Return the (X, Y) coordinate for the center point of the cell that contains the specified text.  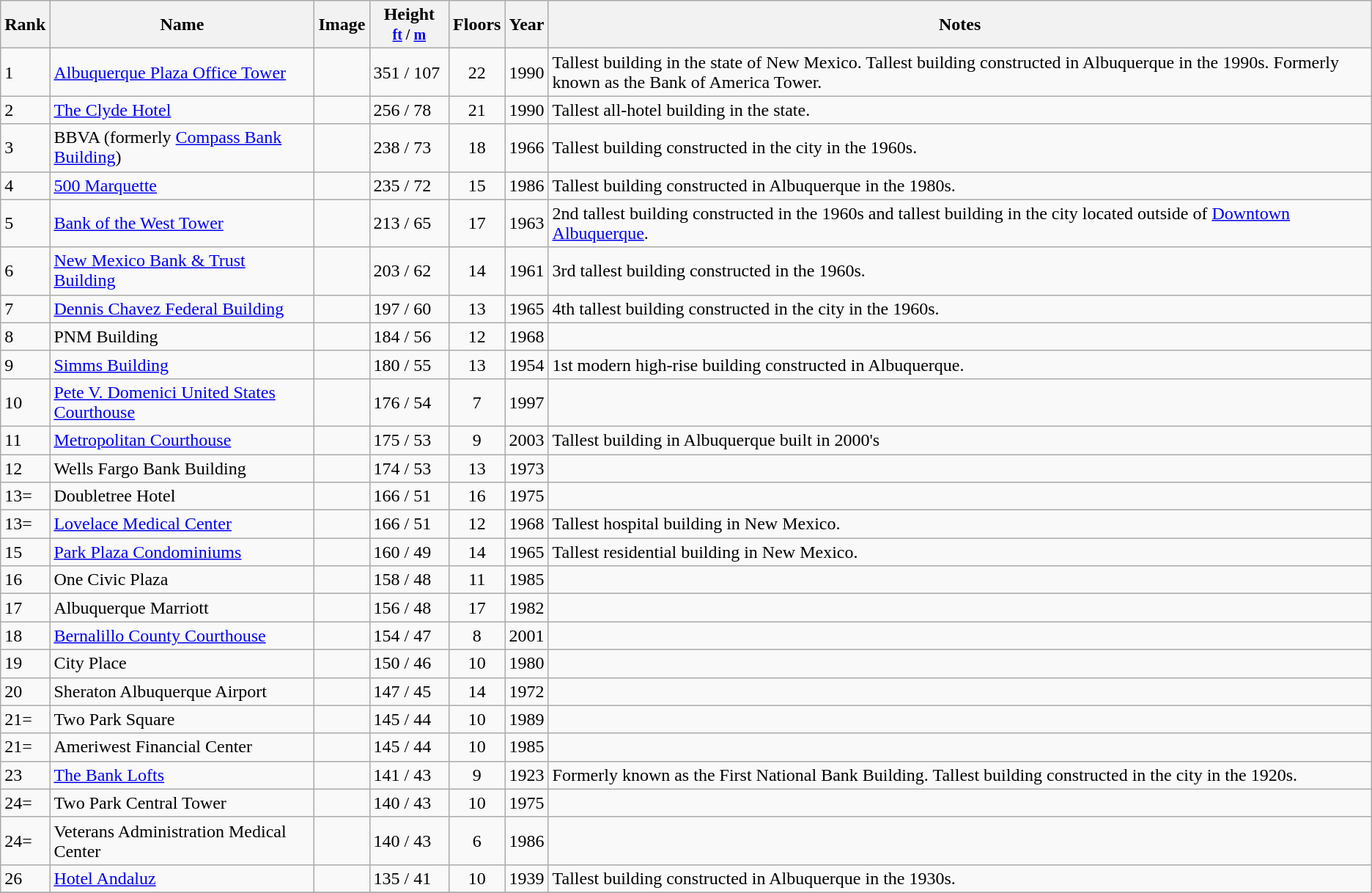
Veterans Administration Medical Center (182, 840)
256 / 78 (409, 110)
1989 (526, 719)
184 / 56 (409, 337)
Formerly known as the First National Bank Building. Tallest building constructed in the city in the 1920s. (960, 775)
Tallest all-hotel building in the state. (960, 110)
2nd tallest building constructed in the 1960s and tallest building in the city located outside of Downtown Albuquerque. (960, 223)
500 Marquette (182, 185)
21 (477, 110)
150 / 46 (409, 664)
1972 (526, 691)
351 / 107 (409, 72)
1st modern high-rise building constructed in Albuquerque. (960, 364)
New Mexico Bank & Trust Building (182, 271)
3 (25, 148)
1961 (526, 271)
1980 (526, 664)
174 / 53 (409, 468)
Heightft / m (409, 25)
238 / 73 (409, 148)
Tallest building constructed in the city in the 1960s. (960, 148)
Name (182, 25)
2003 (526, 440)
Tallest building in Albuquerque built in 2000's (960, 440)
Bank of the West Tower (182, 223)
Bernalillo County Courthouse (182, 636)
Albuquerque Plaza Office Tower (182, 72)
2001 (526, 636)
Tallest building in the state of New Mexico. Tallest building constructed in Albuquerque in the 1990s. Formerly known as the Bank of America Tower. (960, 72)
197 / 60 (409, 309)
Tallest building constructed in Albuquerque in the 1980s. (960, 185)
1939 (526, 878)
Rank (25, 25)
1963 (526, 223)
Two Park Central Tower (182, 803)
PNM Building (182, 337)
4 (25, 185)
The Clyde Hotel (182, 110)
1973 (526, 468)
4th tallest building constructed in the city in the 1960s. (960, 309)
175 / 53 (409, 440)
135 / 41 (409, 878)
Floors (477, 25)
1923 (526, 775)
City Place (182, 664)
154 / 47 (409, 636)
147 / 45 (409, 691)
Ameriwest Financial Center (182, 747)
23 (25, 775)
3rd tallest building constructed in the 1960s. (960, 271)
19 (25, 664)
Park Plaza Condominiums (182, 552)
Sheraton Albuquerque Airport (182, 691)
Notes (960, 25)
One Civic Plaza (182, 580)
Pete V. Domenici United States Courthouse (182, 402)
Dennis Chavez Federal Building (182, 309)
Metropolitan Courthouse (182, 440)
26 (25, 878)
1966 (526, 148)
Albuquerque Marriott (182, 608)
5 (25, 223)
180 / 55 (409, 364)
Doubletree Hotel (182, 496)
The Bank Lofts (182, 775)
1 (25, 72)
Simms Building (182, 364)
203 / 62 (409, 271)
BBVA (formerly Compass Bank Building) (182, 148)
1954 (526, 364)
Image (342, 25)
Wells Fargo Bank Building (182, 468)
2 (25, 110)
Two Park Square (182, 719)
213 / 65 (409, 223)
158 / 48 (409, 580)
Hotel Andaluz (182, 878)
1982 (526, 608)
176 / 54 (409, 402)
Year (526, 25)
156 / 48 (409, 608)
1997 (526, 402)
Tallest residential building in New Mexico. (960, 552)
22 (477, 72)
160 / 49 (409, 552)
Tallest building constructed in Albuquerque in the 1930s. (960, 878)
235 / 72 (409, 185)
Tallest hospital building in New Mexico. (960, 524)
Lovelace Medical Center (182, 524)
141 / 43 (409, 775)
20 (25, 691)
